Return (x, y) of the center of cell containing provided text 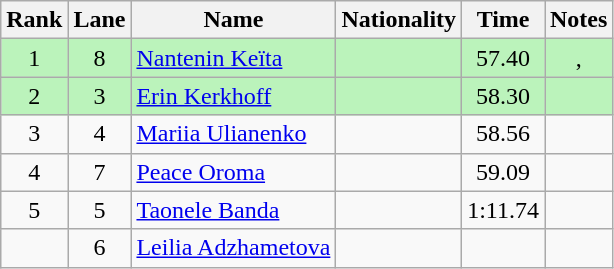
58.56 (504, 134)
2 (34, 96)
Peace Oroma (234, 172)
Notes (578, 20)
7 (100, 172)
Mariia Ulianenko (234, 134)
Leilia Adzhametova (234, 248)
Lane (100, 20)
Taonele Banda (234, 210)
8 (100, 58)
Nationality (399, 20)
Time (504, 20)
57.40 (504, 58)
Rank (34, 20)
Name (234, 20)
59.09 (504, 172)
Erin Kerkhoff (234, 96)
Nantenin Keïta (234, 58)
1 (34, 58)
6 (100, 248)
58.30 (504, 96)
, (578, 58)
1:11.74 (504, 210)
